Scan for the cell matching the given text and deliver its [X, Y] coordinate at center. 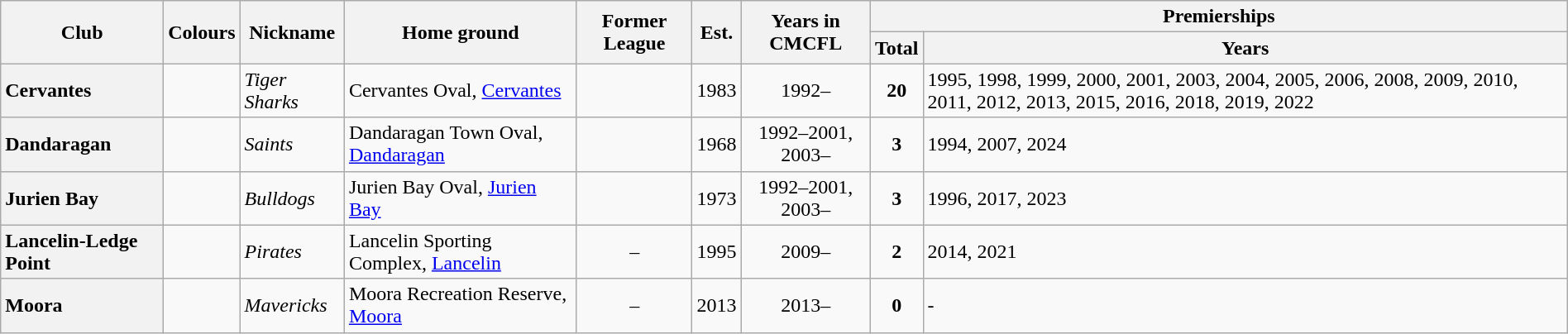
Moora Recreation Reserve, Moora [460, 306]
20 [896, 91]
- [1245, 306]
Colours [202, 32]
Tiger Sharks [292, 91]
Lancelin-Ledge Point [83, 251]
Dandaragan Town Oval, Dandaragan [460, 144]
1995, 1998, 1999, 2000, 2001, 2003, 2004, 2005, 2006, 2008, 2009, 2010, 2011, 2012, 2013, 2015, 2016, 2018, 2019, 2022 [1245, 91]
Est. [716, 32]
Mavericks [292, 306]
2 [896, 251]
Bulldogs [292, 198]
Years in CMCFL [806, 32]
1996, 2017, 2023 [1245, 198]
1973 [716, 198]
1995 [716, 251]
1968 [716, 144]
Lancelin Sporting Complex, Lancelin [460, 251]
Total [896, 48]
Moora [83, 306]
Jurien Bay Oval, Jurien Bay [460, 198]
Nickname [292, 32]
Pirates [292, 251]
Cervantes Oval, Cervantes [460, 91]
1983 [716, 91]
Cervantes [83, 91]
2009– [806, 251]
Dandaragan [83, 144]
Jurien Bay [83, 198]
Former League [634, 32]
2013 [716, 306]
Home ground [460, 32]
0 [896, 306]
2014, 2021 [1245, 251]
Club [83, 32]
Saints [292, 144]
1994, 2007, 2024 [1245, 144]
Premierships [1219, 17]
2013– [806, 306]
1992– [806, 91]
Years [1245, 48]
